From the cell containing the given text, extract its center point as (X, Y) coordinate. 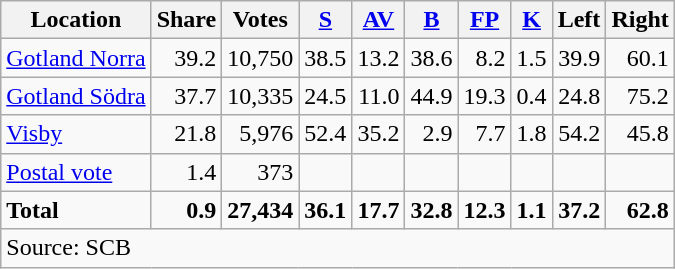
62.8 (640, 210)
FP (484, 20)
Votes (260, 20)
60.1 (640, 58)
13.2 (378, 58)
B (432, 20)
Visby (76, 134)
K (532, 20)
Left (579, 20)
35.2 (378, 134)
1.4 (186, 172)
39.2 (186, 58)
Source: SCB (338, 248)
17.7 (378, 210)
10,335 (260, 96)
11.0 (378, 96)
21.8 (186, 134)
Postal vote (76, 172)
1.5 (532, 58)
1.1 (532, 210)
37.7 (186, 96)
45.8 (640, 134)
Share (186, 20)
0.9 (186, 210)
5,976 (260, 134)
S (326, 20)
1.8 (532, 134)
38.6 (432, 58)
12.3 (484, 210)
Gotland Norra (76, 58)
38.5 (326, 58)
24.8 (579, 96)
Gotland Södra (76, 96)
54.2 (579, 134)
24.5 (326, 96)
19.3 (484, 96)
373 (260, 172)
Right (640, 20)
37.2 (579, 210)
Total (76, 210)
52.4 (326, 134)
32.8 (432, 210)
36.1 (326, 210)
2.9 (432, 134)
7.7 (484, 134)
44.9 (432, 96)
0.4 (532, 96)
AV (378, 20)
75.2 (640, 96)
39.9 (579, 58)
Location (76, 20)
10,750 (260, 58)
8.2 (484, 58)
27,434 (260, 210)
